Capture the cell that displays the provided text and extract its (X, Y) central coordinate. 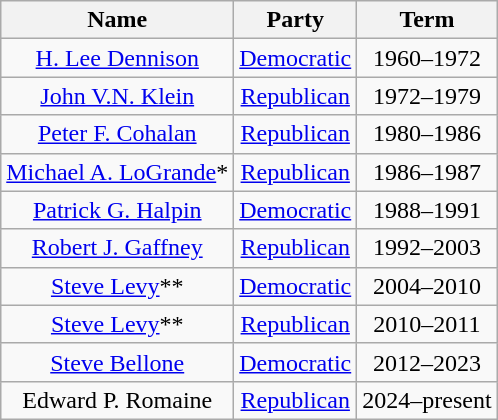
1986–1987 (427, 172)
2004–2010 (427, 286)
Patrick G. Halpin (118, 210)
John V.N. Klein (118, 96)
H. Lee Dennison (118, 58)
Party (296, 20)
Steve Bellone (118, 362)
Robert J. Gaffney (118, 248)
1992–2003 (427, 248)
Term (427, 20)
2024–present (427, 400)
2010–2011 (427, 324)
1988–1991 (427, 210)
1980–1986 (427, 134)
Michael A. LoGrande* (118, 172)
Edward P. Romaine (118, 400)
2012–2023 (427, 362)
Name (118, 20)
Peter F. Cohalan (118, 134)
1960–1972 (427, 58)
1972–1979 (427, 96)
